Scan for the cell matching the given text and deliver its (X, Y) coordinate at center. 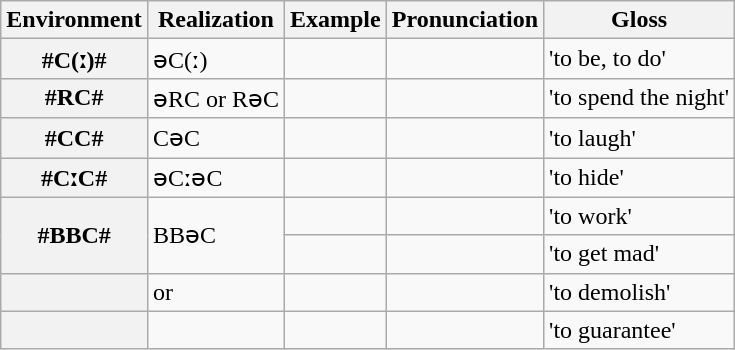
Environment (74, 20)
Gloss (640, 20)
'to be, to do' (640, 59)
Example (335, 20)
'to demolish' (640, 292)
#C(ː)# (74, 59)
#CːC# (74, 178)
Pronunciation (464, 20)
Realization (216, 20)
'to get mad' (640, 254)
əC(ː) (216, 59)
BBəC (216, 235)
#RC# (74, 98)
'to work' (640, 216)
'to hide' (640, 178)
'to spend the night' (640, 98)
əRC or RəC (216, 98)
əCːəC (216, 178)
'to laugh' (640, 138)
or (216, 292)
'to guarantee' (640, 330)
#BBC# (74, 235)
#CC# (74, 138)
CəC (216, 138)
